Extract the (x, y) coordinate from the center of the cell holding the provided text.  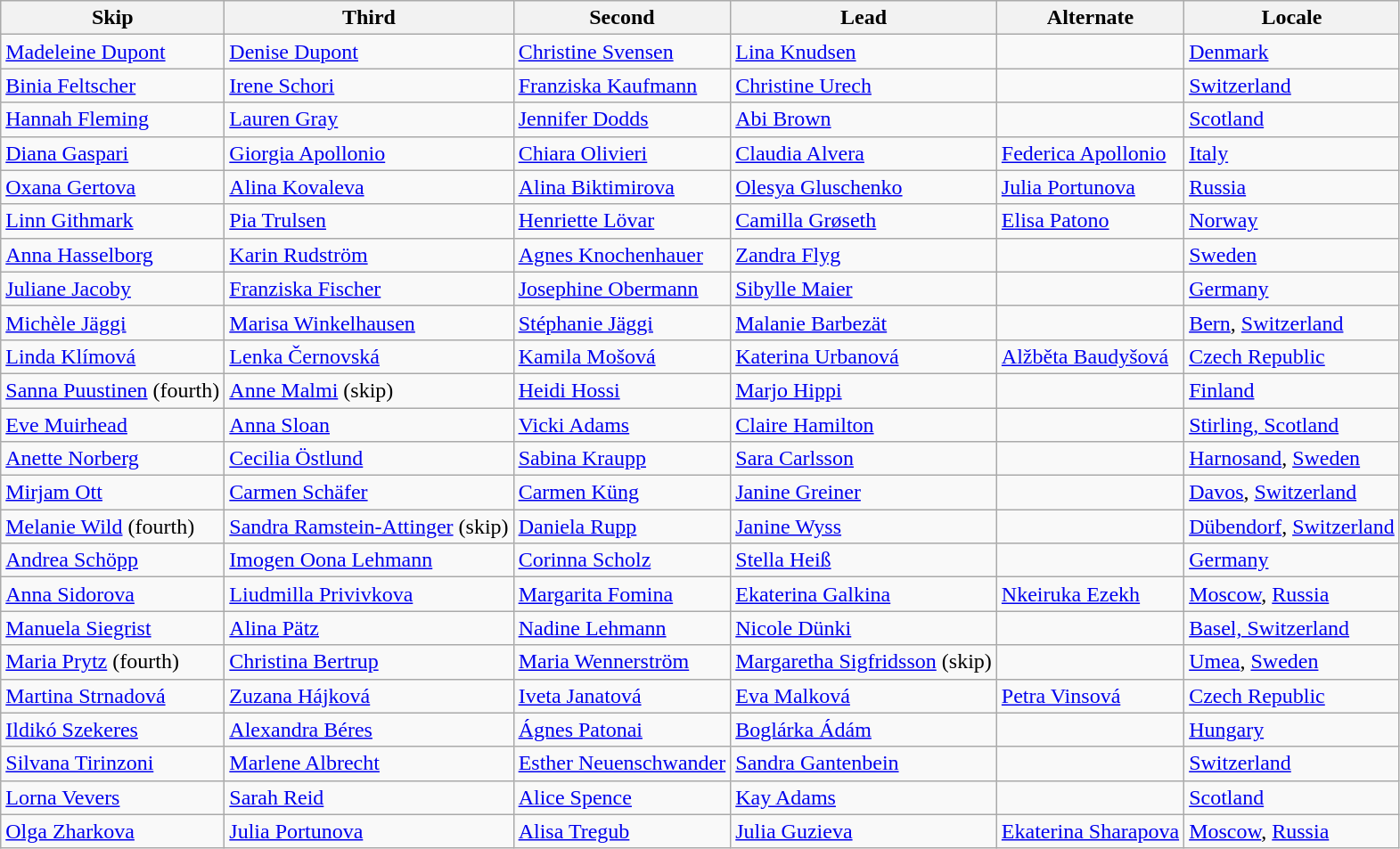
Federica Apollonio (1090, 153)
Davos, Switzerland (1292, 493)
Martina Strnadová (112, 696)
Agnes Knochenhauer (622, 255)
Second (622, 18)
Christine Svensen (622, 52)
Vicki Adams (622, 425)
Silvana Tirinzoni (112, 763)
Bern, Switzerland (1292, 322)
Irene Schori (369, 86)
Franziska Kaufmann (622, 86)
Juliane Jacoby (112, 289)
Karin Rudström (369, 255)
Dübendorf, Switzerland (1292, 527)
Nadine Lehmann (622, 628)
Abi Brown (864, 119)
Melanie Wild (fourth) (112, 527)
Olga Zharkova (112, 831)
Josephine Obermann (622, 289)
Claire Hamilton (864, 425)
Lauren Gray (369, 119)
Zuzana Hájková (369, 696)
Boglárka Ádám (864, 730)
Italy (1292, 153)
Camilla Grøseth (864, 221)
Sibylle Maier (864, 289)
Jennifer Dodds (622, 119)
Corinna Scholz (622, 560)
Maria Prytz (fourth) (112, 662)
Julia Guzieva (864, 831)
Alice Spence (622, 797)
Anna Hasselborg (112, 255)
Daniela Rupp (622, 527)
Marjo Hippi (864, 390)
Hannah Fleming (112, 119)
Janine Wyss (864, 527)
Eve Muirhead (112, 425)
Margarita Fomina (622, 594)
Lead (864, 18)
Kay Adams (864, 797)
Henriette Lövar (622, 221)
Claudia Alvera (864, 153)
Marlene Albrecht (369, 763)
Diana Gaspari (112, 153)
Lenka Černovská (369, 356)
Locale (1292, 18)
Maria Wennerström (622, 662)
Malanie Barbezät (864, 322)
Skip (112, 18)
Hungary (1292, 730)
Margaretha Sigfridsson (skip) (864, 662)
Anna Sidorova (112, 594)
Zandra Flyg (864, 255)
Ekaterina Sharapova (1090, 831)
Carmen Küng (622, 493)
Carmen Schäfer (369, 493)
Michèle Jäggi (112, 322)
Esther Neuenschwander (622, 763)
Manuela Siegrist (112, 628)
Denise Dupont (369, 52)
Eva Malková (864, 696)
Sarah Reid (369, 797)
Alina Pätz (369, 628)
Finland (1292, 390)
Mirjam Ott (112, 493)
Andrea Schöpp (112, 560)
Stella Heiß (864, 560)
Christine Urech (864, 86)
Stirling, Scotland (1292, 425)
Stéphanie Jäggi (622, 322)
Linda Klímová (112, 356)
Kamila Mošová (622, 356)
Pia Trulsen (369, 221)
Anne Malmi (skip) (369, 390)
Sabina Kraupp (622, 459)
Alternate (1090, 18)
Elisa Patono (1090, 221)
Anna Sloan (369, 425)
Alexandra Béres (369, 730)
Lorna Vevers (112, 797)
Ágnes Patonai (622, 730)
Ildikó Szekeres (112, 730)
Binia Feltscher (112, 86)
Third (369, 18)
Franziska Fischer (369, 289)
Madeleine Dupont (112, 52)
Cecilia Östlund (369, 459)
Sandra Gantenbein (864, 763)
Katerina Urbanová (864, 356)
Petra Vinsová (1090, 696)
Marisa Winkelhausen (369, 322)
Giorgia Apollonio (369, 153)
Nicole Dünki (864, 628)
Norway (1292, 221)
Lina Knudsen (864, 52)
Chiara Olivieri (622, 153)
Olesya Gluschenko (864, 187)
Iveta Janatová (622, 696)
Alžběta Baudyšová (1090, 356)
Christina Bertrup (369, 662)
Sara Carlsson (864, 459)
Russia (1292, 187)
Sanna Puustinen (fourth) (112, 390)
Denmark (1292, 52)
Umea, Sweden (1292, 662)
Janine Greiner (864, 493)
Basel, Switzerland (1292, 628)
Nkeiruka Ezekh (1090, 594)
Imogen Oona Lehmann (369, 560)
Anette Norberg (112, 459)
Alina Biktimirova (622, 187)
Ekaterina Galkina (864, 594)
Oxana Gertova (112, 187)
Linn Githmark (112, 221)
Sweden (1292, 255)
Alina Kovaleva (369, 187)
Sandra Ramstein-Attinger (skip) (369, 527)
Harnosand, Sweden (1292, 459)
Heidi Hossi (622, 390)
Alisa Tregub (622, 831)
Liudmilla Privivkova (369, 594)
